Scan for the cell matching the given text and deliver its [x, y] coordinate at center. 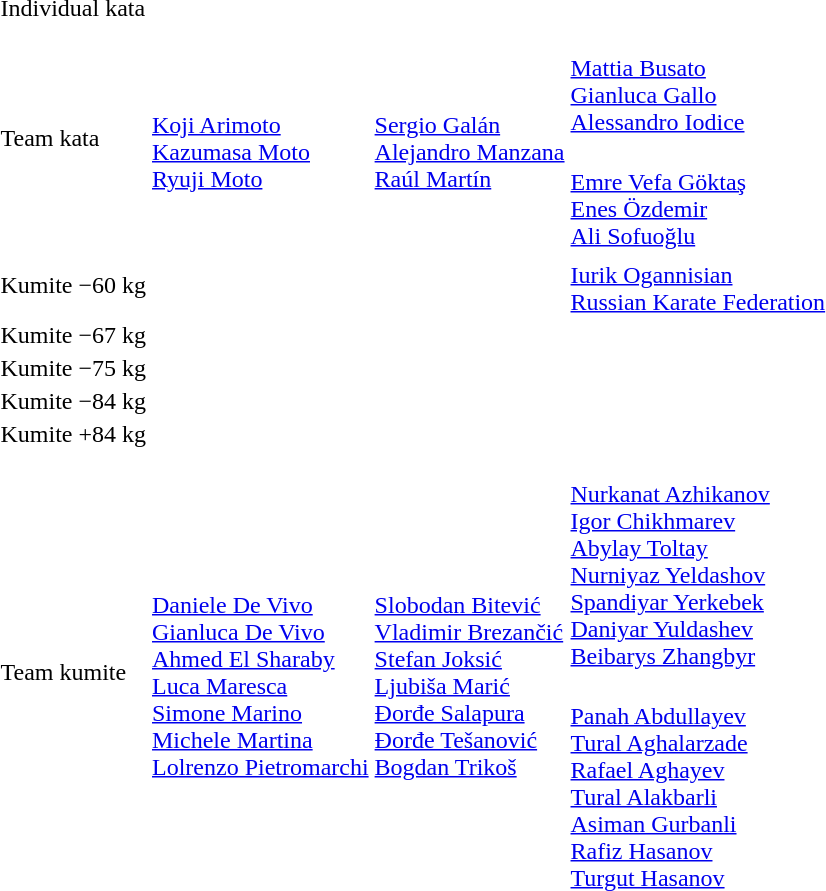
Koji ArimotoKazumasa MotoRyuji Moto [261, 138]
Sergio GalánAlejandro ManzanaRaúl Martín [470, 138]
